Identify which cell holds the provided text, then report its (X, Y) central coordinate. 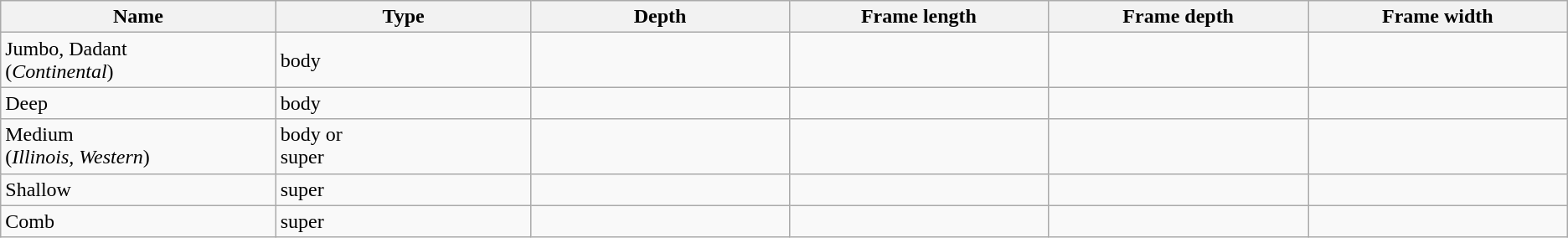
Frame length (919, 17)
Deep (138, 103)
Medium(Illinois, Western) (138, 146)
Shallow (138, 189)
Comb (138, 221)
Jumbo, Dadant(Continental) (138, 60)
Name (138, 17)
Depth (660, 17)
Frame depth (1179, 17)
Type (404, 17)
body orsuper (404, 146)
Frame width (1438, 17)
